Return (x, y) of the center of cell containing provided text 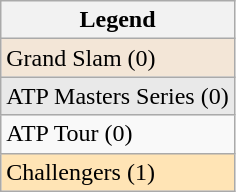
Grand Slam (0) (118, 58)
Challengers (1) (118, 172)
ATP Tour (0) (118, 134)
ATP Masters Series (0) (118, 96)
Legend (118, 20)
